Return [X, Y] of the center of cell containing provided text 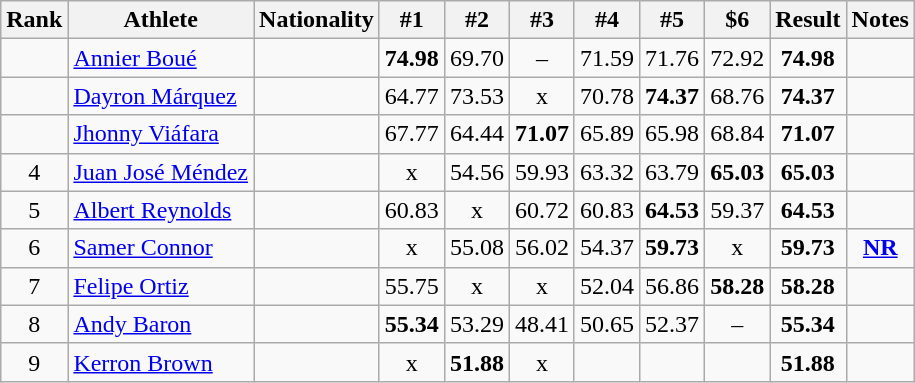
#1 [412, 20]
68.76 [738, 96]
Dayron Márquez [161, 96]
Athlete [161, 20]
52.37 [672, 324]
56.02 [542, 248]
8 [34, 324]
#3 [542, 20]
70.78 [606, 96]
54.37 [606, 248]
63.32 [606, 172]
54.56 [476, 172]
69.70 [476, 58]
Kerron Brown [161, 362]
#2 [476, 20]
72.92 [738, 58]
52.04 [606, 286]
6 [34, 248]
56.86 [672, 286]
Jhonny Viáfara [161, 134]
Nationality [317, 20]
71.76 [672, 58]
Juan José Méndez [161, 172]
59.93 [542, 172]
60.72 [542, 210]
Andy Baron [161, 324]
#4 [606, 20]
48.41 [542, 324]
Samer Connor [161, 248]
Rank [34, 20]
7 [34, 286]
68.84 [738, 134]
NR [880, 248]
9 [34, 362]
Result [808, 20]
#5 [672, 20]
Albert Reynolds [161, 210]
64.44 [476, 134]
63.79 [672, 172]
59.37 [738, 210]
Felipe Ortiz [161, 286]
$6 [738, 20]
Annier Boué [161, 58]
5 [34, 210]
55.75 [412, 286]
53.29 [476, 324]
65.89 [606, 134]
55.08 [476, 248]
4 [34, 172]
71.59 [606, 58]
67.77 [412, 134]
Notes [880, 20]
65.98 [672, 134]
73.53 [476, 96]
50.65 [606, 324]
64.77 [412, 96]
